Return the (X, Y) coordinate for the center point of the cell that contains the specified text.  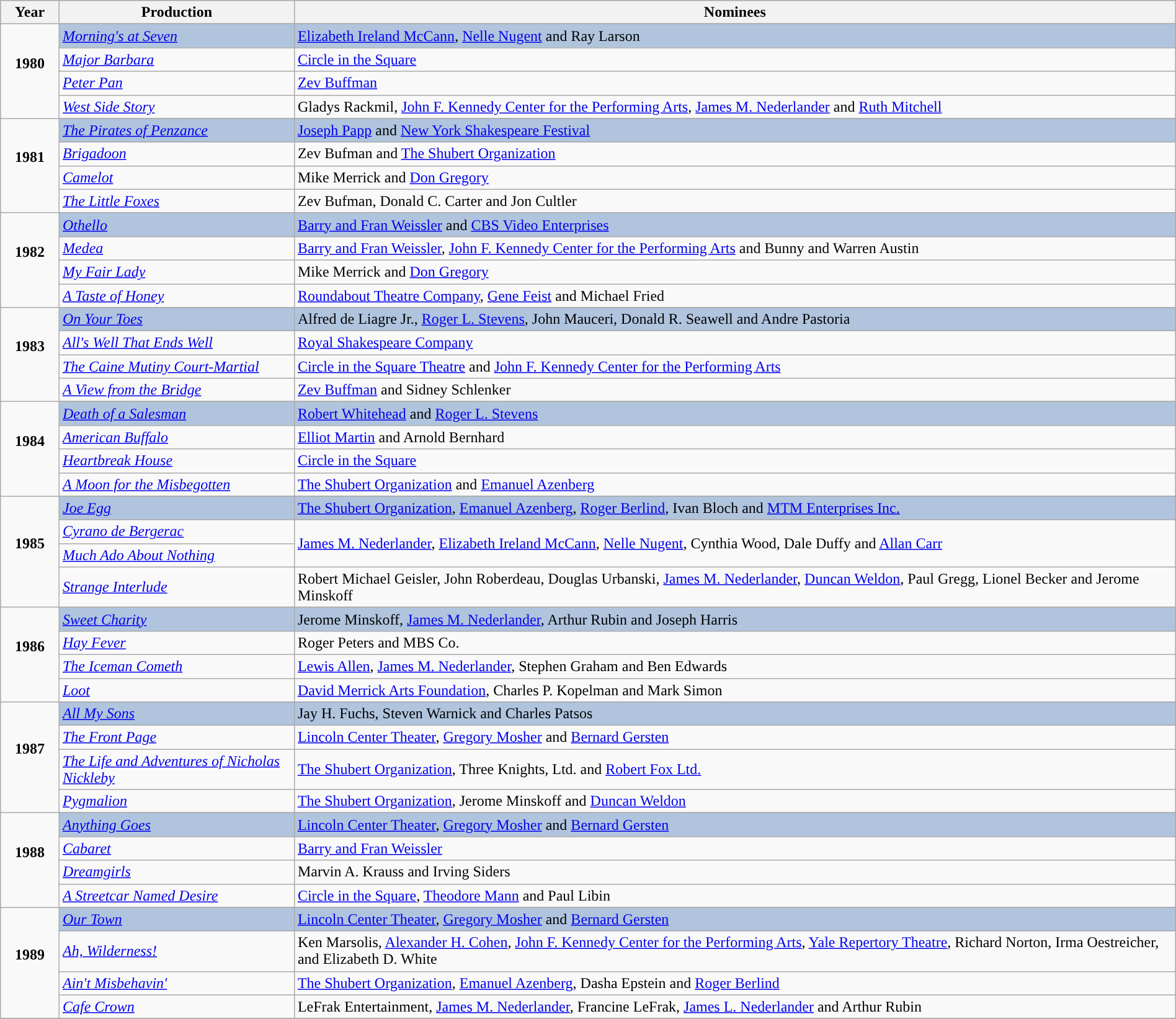
Hay Fever (176, 643)
Jay H. Fuchs, Steven Warnick and Charles Patsos (734, 714)
Ain't Misbehavin' (176, 983)
On Your Toes (176, 319)
Royal Shakespeare Company (734, 343)
Joseph Papp and New York Shakespeare Festival (734, 130)
Elizabeth Ireland McCann, Nelle Nugent and Ray Larson (734, 36)
Camelot (176, 177)
Anything Goes (176, 825)
Morning's at Seven (176, 36)
My Fair Lady (176, 272)
Lewis Allen, James M. Nederlander, Stephen Graham and Ben Edwards (734, 666)
Strange Interlude (176, 587)
A Streetcar Named Desire (176, 896)
Much Ado About Nothing (176, 555)
1981 (30, 166)
1982 (30, 260)
Year (30, 12)
Ah, Wilderness! (176, 951)
The Shubert Organization and Emanuel Azenberg (734, 484)
Cabaret (176, 848)
The Iceman Cometh (176, 666)
1986 (30, 654)
The Pirates of Penzance (176, 130)
Sweet Charity (176, 619)
Our Town (176, 919)
Elliot Martin and Arnold Bernhard (734, 437)
Dreamgirls (176, 872)
Pygmalion (176, 801)
Zev Buffman and Sidney Schlenker (734, 390)
Medea (176, 248)
Cyrano de Bergerac (176, 532)
American Buffalo (176, 437)
All's Well That Ends Well (176, 343)
The Shubert Organization, Emanuel Azenberg, Roger Berlind, Ivan Bloch and MTM Enterprises Inc. (734, 508)
1980 (30, 71)
Production (176, 12)
Othello (176, 225)
Death of a Salesman (176, 414)
Zev Bufman, Donald C. Carter and Jon Cultler (734, 201)
1988 (30, 860)
Circle in the Square, Theodore Mann and Paul Libin (734, 896)
Loot (176, 690)
The Shubert Organization, Emanuel Azenberg, Dasha Epstein and Roger Berlind (734, 983)
Marvin A. Krauss and Irving Siders (734, 872)
1985 (30, 552)
Roger Peters and MBS Co. (734, 643)
Major Barbara (176, 60)
Roundabout Theatre Company, Gene Feist and Michael Fried (734, 296)
Barry and Fran Weissler, John F. Kennedy Center for the Performing Arts and Bunny and Warren Austin (734, 248)
James M. Nederlander, Elizabeth Ireland McCann, Nelle Nugent, Cynthia Wood, Dale Duffy and Allan Carr (734, 543)
Zev Bufman and The Shubert Organization (734, 154)
Circle in the Square Theatre and John F. Kennedy Center for the Performing Arts (734, 367)
The Life and Adventures of Nicholas Nickleby (176, 769)
1987 (30, 758)
1984 (30, 449)
Robert Michael Geisler, John Roberdeau, Douglas Urbanski, James M. Nederlander, Duncan Weldon, Paul Gregg, Lionel Becker and Jerome Minskoff (734, 587)
1989 (30, 963)
1983 (30, 355)
The Little Foxes (176, 201)
Gladys Rackmil, John F. Kennedy Center for the Performing Arts, James M. Nederlander and Ruth Mitchell (734, 107)
LeFrak Entertainment, James M. Nederlander, Francine LeFrak, James L. Nederlander and Arthur Rubin (734, 1007)
The Shubert Organization, Jerome Minskoff and Duncan Weldon (734, 801)
David Merrick Arts Foundation, Charles P. Kopelman and Mark Simon (734, 690)
Peter Pan (176, 83)
Barry and Fran Weissler (734, 848)
Heartbreak House (176, 461)
A Moon for the Misbegotten (176, 484)
Barry and Fran Weissler and CBS Video Enterprises (734, 225)
Cafe Crown (176, 1007)
The Caine Mutiny Court-Martial (176, 367)
The Shubert Organization, Three Knights, Ltd. and Robert Fox Ltd. (734, 769)
West Side Story (176, 107)
Zev Buffman (734, 83)
Robert Whitehead and Roger L. Stevens (734, 414)
Alfred de Liagre Jr., Roger L. Stevens, John Mauceri, Donald R. Seawell and Andre Pastoria (734, 319)
Brigadoon (176, 154)
Jerome Minskoff, James M. Nederlander, Arthur Rubin and Joseph Harris (734, 619)
All My Sons (176, 714)
A View from the Bridge (176, 390)
The Front Page (176, 737)
A Taste of Honey (176, 296)
Nominees (734, 12)
Joe Egg (176, 508)
